Provide the (x, y) coordinate of the cell's center where the given text is located.  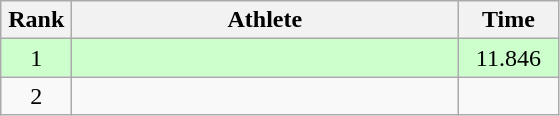
Time (508, 20)
1 (36, 58)
2 (36, 96)
11.846 (508, 58)
Athlete (265, 20)
Rank (36, 20)
